Extract the (x, y) coordinate from the center of the cell holding the provided text.  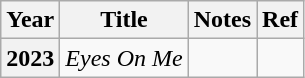
Title (124, 20)
Year (30, 20)
Eyes On Me (124, 58)
Notes (222, 20)
2023 (30, 58)
Ref (280, 20)
